Return the (X, Y) coordinate for the center point of the cell that contains the specified text.  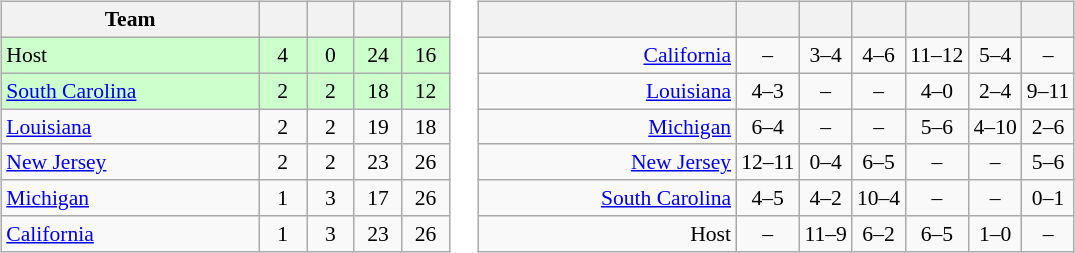
6–2 (878, 234)
12–11 (768, 162)
4 (283, 55)
2–6 (1048, 127)
0–4 (825, 162)
0 (330, 55)
0–1 (1048, 198)
10–4 (878, 198)
24 (378, 55)
19 (378, 127)
4–10 (994, 127)
1–0 (994, 234)
6–4 (768, 127)
2–4 (994, 91)
4–6 (878, 55)
4–0 (936, 91)
3–4 (825, 55)
4–2 (825, 198)
16 (426, 55)
4–5 (768, 198)
4–3 (768, 91)
12 (426, 91)
11–9 (825, 234)
11–12 (936, 55)
5–4 (994, 55)
17 (378, 198)
Team (130, 20)
9–11 (1048, 91)
